Find where the given text appears and provide that cell's center as [x, y] coordinate. 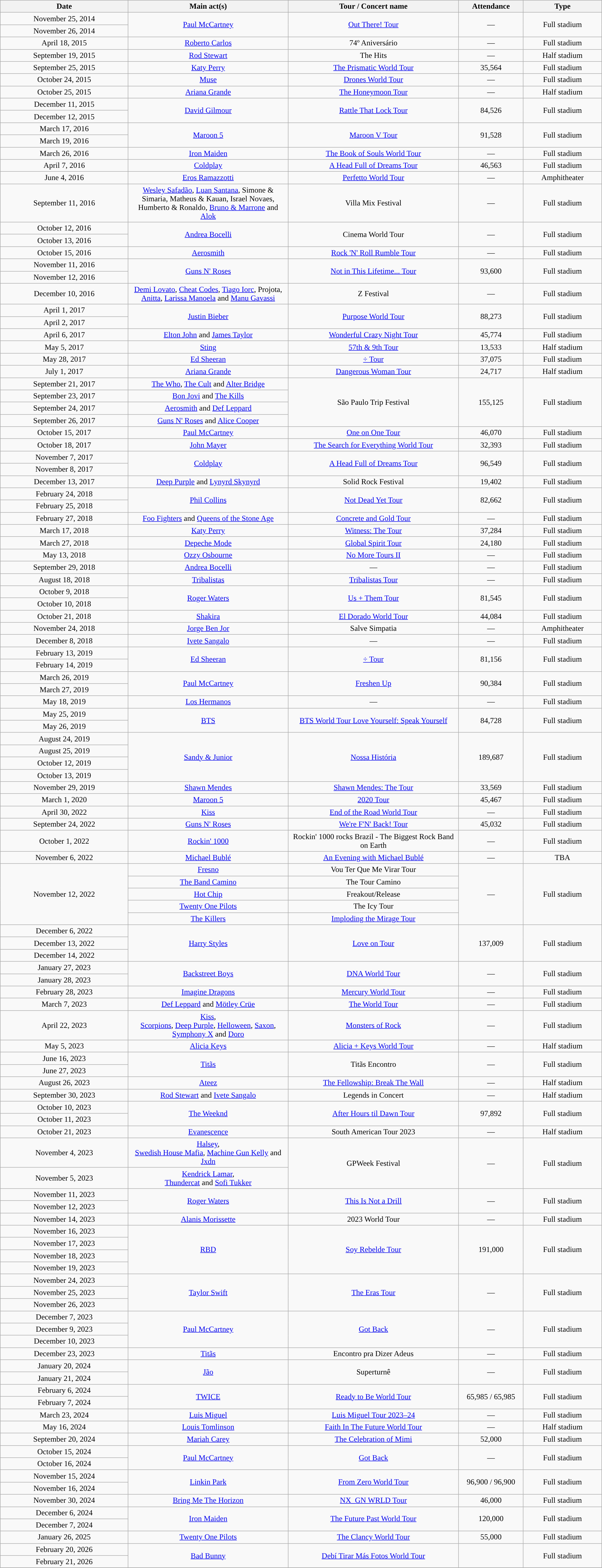
October 21, 2018 [64, 616]
This Is Not a Drill [373, 1201]
October 11, 2023 [64, 1119]
May 28, 2017 [64, 359]
Freshen Up [373, 684]
March 23, 2024 [64, 1415]
19,402 [491, 482]
Fresno [208, 870]
February 14, 2019 [64, 665]
Freakout/Release [373, 894]
24,717 [491, 371]
Aerosmith and Def Leppard [208, 408]
January 26, 2025 [64, 1537]
November 7, 2017 [64, 457]
October 15, 2017 [64, 433]
February 27, 2018 [64, 518]
October 10, 2023 [64, 1107]
March 26, 2016 [64, 153]
June 4, 2016 [64, 178]
The Clancy World Tour [373, 1537]
81,156 [491, 659]
Imploding the Mirage Tour [373, 919]
September 25, 2015 [64, 68]
Z Festival [373, 294]
Guns N' Roses and Alice Cooper [208, 421]
September 24, 2017 [64, 408]
Tour / Concert name [373, 6]
November 25, 2014 [64, 19]
November 26, 2014 [64, 31]
96,900 / 96,900 [491, 1482]
Bring Me The Horizon [208, 1500]
August 24, 2019 [64, 739]
September 29, 2018 [64, 567]
81,545 [491, 598]
June 27, 2023 [64, 1071]
February 25, 2018 [64, 506]
March 7, 2023 [64, 1004]
32,393 [491, 445]
96,549 [491, 463]
We're F'N' Back! Tour [373, 824]
December 9, 2023 [64, 1329]
84,728 [491, 720]
Type [562, 6]
February 6, 2024 [64, 1390]
Main act(s) [208, 6]
November 8, 2017 [64, 469]
Linkin Park [208, 1482]
Demi Lovato, Cheat Codes, Tiago Iorc, Projota, Anitta, Larissa Manoela and Manu Gavassi [208, 294]
December 13, 2017 [64, 482]
Kendrick Lamar,Thundercat and Sofi Tukker [208, 1178]
June 16, 2023 [64, 1058]
May 18, 2019 [64, 702]
November 16, 2023 [64, 1231]
March 27, 2018 [64, 543]
November 14, 2023 [64, 1219]
The Band Camino [208, 882]
November 15, 2024 [64, 1476]
Jão [208, 1372]
46,563 [491, 166]
November 5, 2023 [64, 1178]
November 26, 2023 [64, 1305]
Alicia + Keys World Tour [373, 1046]
BTS World Tour Love Yourself: Speak Yourself [373, 720]
91,528 [491, 135]
April 30, 2022 [64, 812]
Salve Simpatia [373, 629]
November 11, 2016 [64, 265]
The Book of Souls World Tour [373, 153]
From Zero World Tour [373, 1482]
September 20, 2024 [64, 1439]
Date [64, 6]
35,564 [491, 68]
Rockin' 1000 rocks Brazil - The Biggest Rock Band on Earth [373, 841]
Titãs Encontro [373, 1065]
TBA [562, 857]
December 23, 2023 [64, 1354]
November 24, 2023 [64, 1280]
São Paulo Trip Festival [373, 402]
Justin Bieber [208, 316]
October 24, 2015 [64, 80]
Shakira [208, 616]
Wonderful Crazy Night Tour [373, 335]
April 7, 2016 [64, 166]
Muse [208, 80]
Out There! Tour [373, 25]
155,125 [491, 402]
Wesley Safadão, Luan Santana, Simone & Simaria, Matheus & Kauan, Israel Novaes, Humberto & Ronaldo, Bruno & Marrone and Alok [208, 203]
Louis Tomlinson [208, 1427]
The Search for Everything World Tour [373, 445]
88,273 [491, 316]
Rock 'N' Roll Rumble Tour [373, 253]
September 30, 2023 [64, 1095]
December 10, 2016 [64, 294]
Ivete Sangalo [208, 641]
TWICE [208, 1396]
Drones World Tour [373, 80]
The Tour Camino [373, 882]
Deep Purple and Lynyrd Skynyrd [208, 482]
The Celebration of Mimi [373, 1439]
November 16, 2024 [64, 1488]
The Killers [208, 919]
Rod Stewart [208, 55]
October 21, 2023 [64, 1132]
Legends in Concert [373, 1095]
Bad Bunny [208, 1555]
Shawn Mendes: The Tour [373, 788]
December 6, 2022 [64, 931]
Def Leppard and Mötley Crüe [208, 1004]
33,569 [491, 788]
Solid Rock Festival [373, 482]
Encontro pra Dizer Adeus [373, 1354]
Michael Bublé [208, 857]
November 18, 2023 [64, 1256]
El Dorado World Tour [373, 616]
Sting [208, 347]
Ready to Be World Tour [373, 1396]
Los Hermanos [208, 702]
April 18, 2015 [64, 43]
BTS [208, 720]
February 13, 2019 [64, 653]
46,000 [491, 1500]
Eros Ramazzotti [208, 178]
Rattle That Lock Tour [373, 110]
November 24, 2018 [64, 629]
Sandy & Junior [208, 757]
May 13, 2018 [64, 555]
November 6, 2022 [64, 857]
Us + Them Tour [373, 598]
The Hits [373, 55]
Tribalistas Tour [373, 580]
74º Aniversário [373, 43]
January 21, 2024 [64, 1378]
Alicia Keys [208, 1046]
October 10, 2018 [64, 604]
Rockin' 1000 [208, 841]
37,075 [491, 359]
37,284 [491, 530]
March 17, 2016 [64, 129]
South American Tour 2023 [373, 1132]
Alanis Morissette [208, 1219]
February 21, 2026 [64, 1562]
October 15, 2024 [64, 1452]
Soy Rebelde Tour [373, 1250]
November 12, 2022 [64, 894]
August 25, 2019 [64, 751]
October 12, 2019 [64, 763]
The Prismatic World Tour [373, 68]
May 5, 2023 [64, 1046]
January 27, 2023 [64, 967]
Monsters of Rock [373, 1025]
Not Dead Yet Tour [373, 500]
Superturnê [373, 1372]
Faith In The Future World Tour [373, 1427]
November 30, 2024 [64, 1500]
December 7, 2023 [64, 1317]
DNA World Tour [373, 974]
Bon Jovi and The Kills [208, 396]
Kiss,Scorpions, Deep Purple, Helloween, Saxon, Symphony X and Doro [208, 1025]
Shawn Mendes [208, 788]
December 14, 2022 [64, 955]
24,180 [491, 543]
Ateez [208, 1083]
2020 Tour [373, 800]
November 4, 2023 [64, 1153]
Rod Stewart and Ivete Sangalo [208, 1095]
Debí Tirar Más Fotos World Tour [373, 1555]
May 16, 2024 [64, 1427]
November 11, 2023 [64, 1194]
120,000 [491, 1519]
Love on Tour [373, 943]
Villa Mix Festival [373, 203]
April 6, 2017 [64, 335]
July 1, 2017 [64, 371]
The Eras Tour [373, 1292]
March 1, 2020 [64, 800]
September 23, 2017 [64, 396]
Halsey,Swedish House Mafia, Machine Gun Kelly and Jxdn [208, 1153]
December 11, 2015 [64, 104]
GPWeek Festival [373, 1163]
One on One Tour [373, 433]
November 12, 2023 [64, 1207]
Backstreet Boys [208, 974]
October 25, 2015 [64, 92]
September 24, 2022 [64, 824]
September 19, 2015 [64, 55]
97,892 [491, 1113]
January 28, 2023 [64, 980]
November 17, 2023 [64, 1244]
2023 World Tour [373, 1219]
84,526 [491, 110]
Ozzy Osbourne [208, 555]
December 8, 2018 [64, 641]
Taylor Swift [208, 1292]
NX_GN WRLD Tour [373, 1500]
57th & 9th Tour [373, 347]
October 13, 2016 [64, 240]
Jorge Ben Jor [208, 629]
Not in This Lifetime... Tour [373, 271]
October 13, 2019 [64, 775]
Luis Miguel Tour 2023–24 [373, 1415]
The Honeymoon Tour [373, 92]
October 9, 2018 [64, 592]
December 10, 2023 [64, 1341]
189,687 [491, 757]
David Gilmour [208, 110]
March 17, 2018 [64, 530]
November 19, 2023 [64, 1268]
Maroon V Tour [373, 135]
September 26, 2017 [64, 421]
65,985 / 65,985 [491, 1396]
October 12, 2016 [64, 228]
John Mayer [208, 445]
February 20, 2026 [64, 1549]
Concrete and Gold Tour [373, 518]
Evanescence [208, 1132]
The Weeknd [208, 1113]
Foo Fighters and Queens of the Stone Age [208, 518]
December 13, 2022 [64, 943]
Kiss [208, 812]
Aerosmith [208, 253]
Dangerous Woman Tour [373, 371]
February 24, 2018 [64, 494]
Attendance [491, 6]
November 25, 2023 [64, 1292]
Imagine Dragons [208, 992]
August 26, 2023 [64, 1083]
April 2, 2017 [64, 322]
The Fellowship: Break The Wall [373, 1083]
45,032 [491, 824]
September 11, 2016 [64, 203]
Mercury World Tour [373, 992]
October 16, 2024 [64, 1464]
Depeche Mode [208, 543]
January 20, 2024 [64, 1366]
March 26, 2019 [64, 677]
April 22, 2023 [64, 1025]
September 21, 2017 [64, 384]
May 26, 2019 [64, 726]
December 12, 2015 [64, 116]
March 19, 2016 [64, 141]
52,000 [491, 1439]
55,000 [491, 1537]
Cinema World Tour [373, 234]
Purpose World Tour [373, 316]
April 1, 2017 [64, 310]
February 7, 2024 [64, 1402]
Harry Styles [208, 943]
Nossa História [373, 757]
RBD [208, 1250]
The Future Past World Tour [373, 1519]
The Who, The Cult and Alter Bridge [208, 384]
Vou Ter Que Me Virar Tour [373, 870]
October 18, 2017 [64, 445]
October 15, 2016 [64, 253]
Luis Miguel [208, 1415]
October 1, 2022 [64, 841]
March 27, 2019 [64, 690]
45,467 [491, 800]
December 6, 2024 [64, 1513]
Tribalistas [208, 580]
46,070 [491, 433]
82,662 [491, 500]
93,600 [491, 271]
191,000 [491, 1250]
The World Tour [373, 1004]
May 5, 2017 [64, 347]
August 18, 2018 [64, 580]
November 29, 2019 [64, 788]
Hot Chip [208, 894]
December 7, 2024 [64, 1525]
137,009 [491, 943]
Witness: The Tour [373, 530]
May 25, 2019 [64, 714]
The Icy Tour [373, 906]
45,774 [491, 335]
No More Tours II [373, 555]
Mariah Carey [208, 1439]
An Evening with Michael Bublé [373, 857]
44,084 [491, 616]
Elton John and James Taylor [208, 335]
End of the Road World Tour [373, 812]
After Hours til Dawn Tour [373, 1113]
Global Spirit Tour [373, 543]
February 28, 2023 [64, 992]
November 12, 2016 [64, 277]
90,384 [491, 684]
Roberto Carlos [208, 43]
Phil Collins [208, 500]
Perfetto World Tour [373, 178]
13,533 [491, 347]
